Output the [X, Y] coordinate of the center of the cell containing the given text.  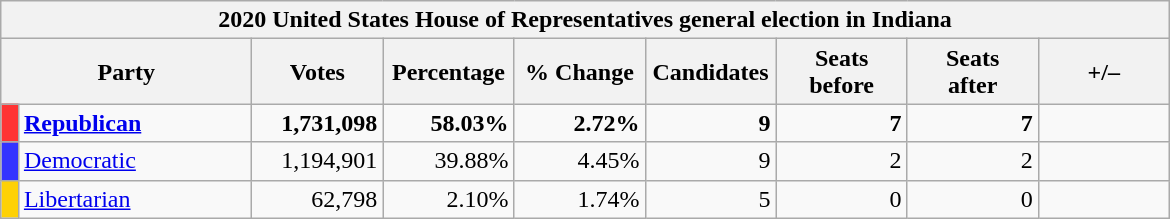
2020 United States House of Representatives general election in Indiana [585, 20]
2.10% [448, 199]
Percentage [448, 72]
5 [710, 199]
4.45% [580, 161]
% Change [580, 72]
1,194,901 [318, 161]
Democratic [134, 161]
1.74% [580, 199]
+/– [1104, 72]
1,731,098 [318, 123]
Libertarian [134, 199]
Seatsafter [972, 72]
Party [126, 72]
Republican [134, 123]
Candidates [710, 72]
62,798 [318, 199]
Seatsbefore [842, 72]
58.03% [448, 123]
2.72% [580, 123]
Votes [318, 72]
39.88% [448, 161]
